Detect which cell encompasses the target text, then output its [X, Y] center coordinate. 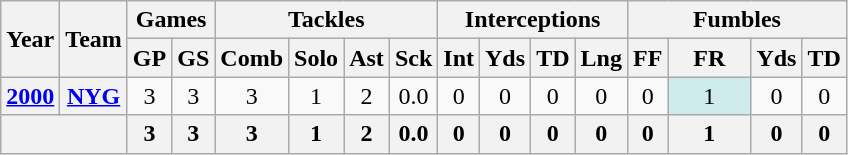
FR [710, 58]
Fumbles [736, 20]
Solo [316, 58]
Comb [252, 58]
2000 [30, 96]
Games [170, 20]
Lng [601, 58]
Sck [413, 58]
Year [30, 39]
Interceptions [533, 20]
NYG [94, 96]
Int [459, 58]
Team [94, 39]
FF [647, 58]
Tackles [326, 20]
Ast [367, 58]
GP [149, 58]
GS [194, 58]
